From the cell containing the given text, extract its center point as (x, y) coordinate. 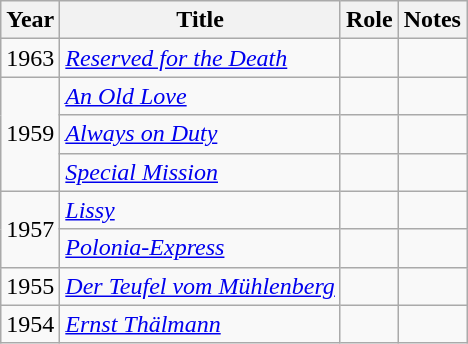
1954 (30, 324)
Special Mission (200, 172)
Always on Duty (200, 134)
Year (30, 20)
An Old Love (200, 96)
1963 (30, 58)
Der Teufel vom Mühlenberg (200, 286)
Role (369, 20)
1959 (30, 134)
1955 (30, 286)
Notes (432, 20)
Title (200, 20)
1957 (30, 229)
Lissy (200, 210)
Reserved for the Death (200, 58)
Ernst Thälmann (200, 324)
Polonia-Express (200, 248)
